Identify which cell holds the provided text, then report its [x, y] central coordinate. 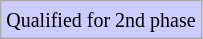
Qualified for 2nd phase [101, 20]
